Identify which cell holds the provided text, then report its (X, Y) central coordinate. 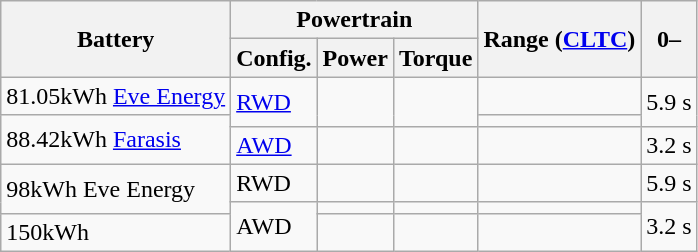
Config. (274, 58)
81.05kWh Eve Energy (116, 96)
Battery (116, 39)
0– (669, 39)
Powertrain (354, 20)
Range (CLTC) (560, 39)
88.42kWh Farasis (116, 140)
98kWh Eve Energy (116, 188)
Power (355, 58)
Torque (435, 58)
150kWh (116, 232)
